Pinpoint the cell where the given text exists, returning its [X, Y] midpoint coordinate. 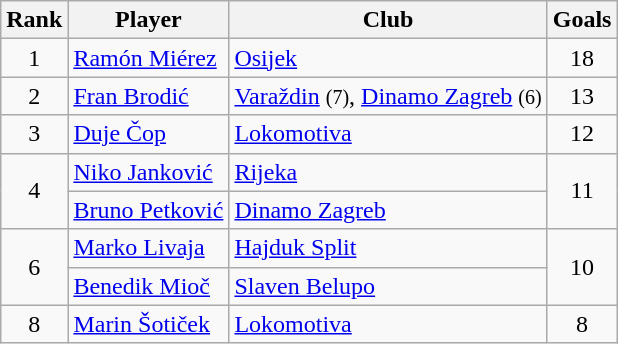
Club [388, 20]
Ramón Miérez [148, 58]
Rijeka [388, 172]
Marin Šotiček [148, 324]
Rank [34, 20]
10 [582, 267]
Duje Čop [148, 134]
3 [34, 134]
Fran Brodić [148, 96]
6 [34, 267]
11 [582, 191]
Player [148, 20]
Osijek [388, 58]
13 [582, 96]
Goals [582, 20]
Benedik Mioč [148, 286]
Marko Livaja [148, 248]
4 [34, 191]
Slaven Belupo [388, 286]
12 [582, 134]
1 [34, 58]
Dinamo Zagreb [388, 210]
Niko Janković [148, 172]
Varaždin (7), Dinamo Zagreb (6) [388, 96]
Hajduk Split [388, 248]
Bruno Petković [148, 210]
2 [34, 96]
18 [582, 58]
